From the cell containing the given text, extract its center point as [x, y] coordinate. 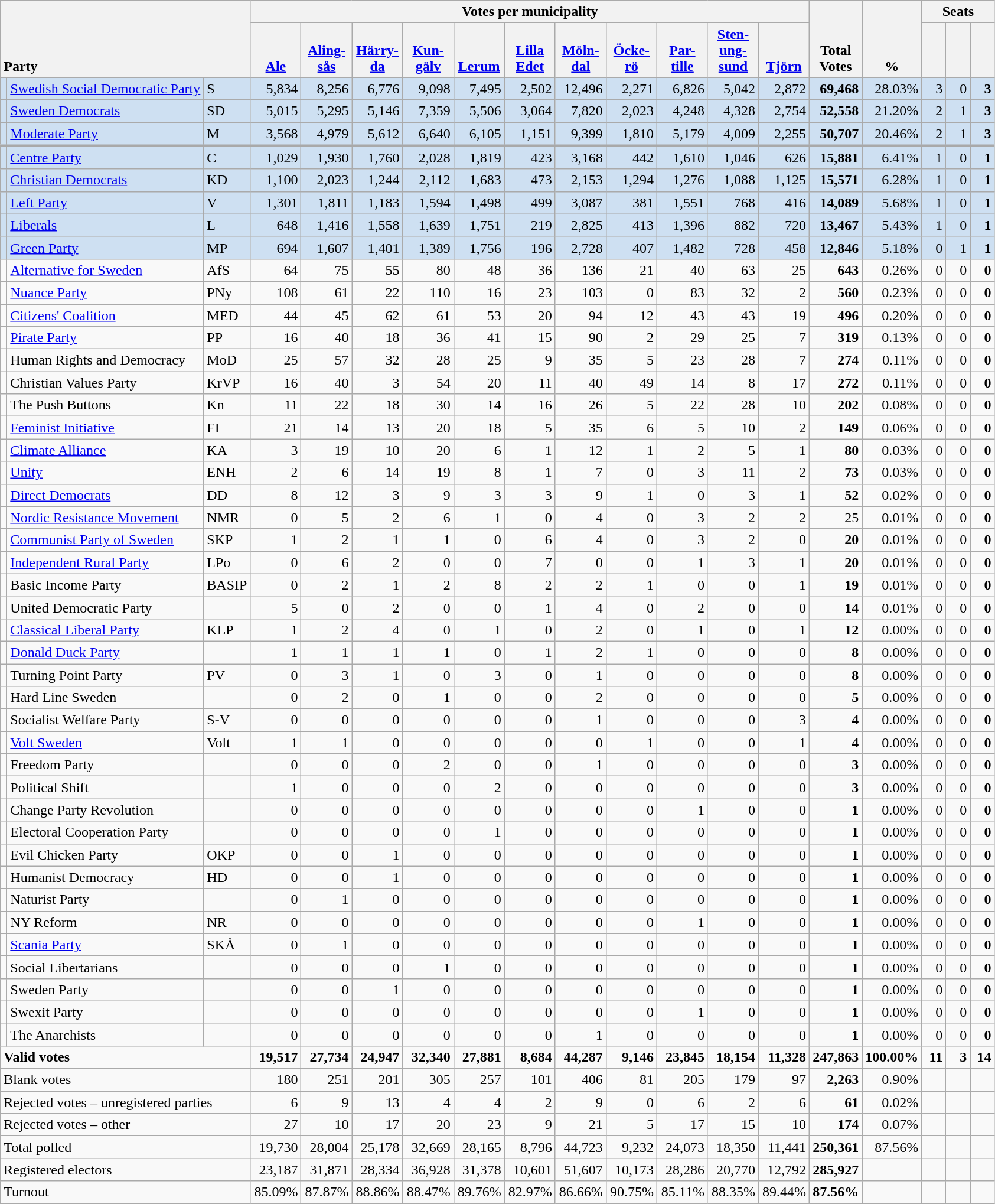
89.44% [784, 1192]
28,165 [479, 1147]
Votes per municipality [530, 12]
44,287 [580, 1057]
6,640 [428, 134]
82.97% [530, 1192]
1,811 [327, 203]
The Anarchists [105, 1034]
88.47% [428, 1192]
0.07% [892, 1125]
6.41% [892, 158]
73 [836, 473]
Moderate Party [105, 134]
250,361 [836, 1147]
8,256 [327, 89]
1,810 [631, 134]
AfS [227, 270]
5,295 [327, 111]
2,028 [428, 158]
1,100 [276, 180]
PNy [227, 292]
1,183 [377, 203]
626 [784, 158]
2,153 [580, 180]
9,146 [631, 1057]
Party [125, 39]
6,105 [479, 134]
407 [631, 248]
3,064 [530, 111]
1,819 [479, 158]
Green Party [105, 248]
Pirate Party [105, 338]
15,881 [836, 158]
205 [682, 1080]
12,846 [836, 248]
Classical Liberal Party [105, 630]
7,820 [580, 111]
44,723 [580, 1147]
Blank votes [125, 1080]
KD [227, 180]
Kun- gälv [428, 50]
473 [530, 180]
PP [227, 338]
7,359 [428, 111]
5,146 [377, 111]
50,707 [836, 134]
458 [784, 248]
90 [580, 338]
Feminist Initiative [105, 428]
29 [682, 338]
28.03% [892, 89]
90.75% [631, 1192]
MoD [227, 360]
202 [836, 405]
Kn [227, 405]
Liberals [105, 225]
5,834 [276, 89]
Naturist Party [105, 900]
52,558 [836, 111]
Aling- sås [327, 50]
20,770 [733, 1170]
Political Shift [105, 788]
14,089 [836, 203]
26 [580, 405]
31,378 [479, 1170]
Climate Alliance [105, 450]
5,179 [682, 134]
257 [479, 1080]
Total polled [125, 1147]
1,551 [682, 203]
18,350 [733, 1147]
136 [580, 270]
0.13% [892, 338]
1,639 [428, 225]
319 [836, 338]
Seats [958, 12]
19,517 [276, 1057]
3,087 [580, 203]
6,776 [377, 89]
1,756 [479, 248]
Citizens' Coalition [105, 315]
7,495 [479, 89]
2,728 [580, 248]
2,502 [530, 89]
21.20% [892, 111]
1,607 [327, 248]
Total Votes [836, 39]
Humanist Democracy [105, 877]
442 [631, 158]
SKÅ [227, 945]
United Democratic Party [105, 607]
2,112 [428, 180]
1,930 [327, 158]
Donald Duck Party [105, 652]
3,168 [580, 158]
% [892, 39]
101 [530, 1080]
3,568 [276, 134]
8,684 [530, 1057]
Swedish Social Democratic Party [105, 89]
Alternative for Sweden [105, 270]
11,328 [784, 1057]
Volt Sweden [105, 743]
100.00% [892, 1057]
15,571 [836, 180]
NMR [227, 518]
1,244 [377, 180]
L [227, 225]
Freedom Party [105, 765]
1,594 [428, 203]
643 [836, 270]
196 [530, 248]
5,015 [276, 111]
Evil Chicken Party [105, 855]
496 [836, 315]
0.90% [892, 1080]
272 [836, 383]
180 [276, 1080]
MP [227, 248]
768 [733, 203]
28,334 [377, 1170]
720 [784, 225]
Human Rights and Democracy [105, 360]
423 [530, 158]
274 [836, 360]
Communist Party of Sweden [105, 540]
Härry- da [377, 50]
Independent Rural Party [105, 562]
SKP [227, 540]
NR [227, 922]
201 [377, 1080]
SD [227, 111]
55 [377, 270]
28,004 [327, 1147]
85.09% [276, 1192]
4,328 [733, 111]
0.06% [892, 428]
54 [428, 383]
Tjörn [784, 50]
0.08% [892, 405]
1,760 [377, 158]
KrVP [227, 383]
5,612 [377, 134]
5.68% [892, 203]
Lerum [479, 50]
5,506 [479, 111]
1,294 [631, 180]
Volt [227, 743]
52 [836, 495]
ENH [227, 473]
31,871 [327, 1170]
1,301 [276, 203]
88.86% [377, 1192]
Direct Democrats [105, 495]
1,498 [479, 203]
41 [479, 338]
179 [733, 1080]
Nordic Resistance Movement [105, 518]
62 [377, 315]
Hard Line Sweden [105, 698]
25,178 [377, 1147]
23,187 [276, 1170]
381 [631, 203]
Öcke- rö [631, 50]
Turnout [125, 1192]
The Push Buttons [105, 405]
86.66% [580, 1192]
110 [428, 292]
1,389 [428, 248]
FI [227, 428]
57 [327, 360]
81 [631, 1080]
9,399 [580, 134]
Lilla Edet [530, 50]
406 [580, 1080]
12,496 [580, 89]
V [227, 203]
285,927 [836, 1170]
8,796 [530, 1147]
Basic Income Party [105, 585]
251 [327, 1080]
C [227, 158]
Nuance Party [105, 292]
44 [276, 315]
Christian Values Party [105, 383]
1,276 [682, 180]
247,863 [836, 1057]
1,482 [682, 248]
Centre Party [105, 158]
S-V [227, 720]
Social Libertarians [105, 967]
560 [836, 292]
1,396 [682, 225]
OKP [227, 855]
Par- tille [682, 50]
10,173 [631, 1170]
0.23% [892, 292]
4,248 [682, 111]
18,154 [733, 1057]
Swexit Party [105, 1012]
5.43% [892, 225]
48 [479, 270]
27,734 [327, 1057]
27,881 [479, 1057]
20.46% [892, 134]
M [227, 134]
413 [631, 225]
1,416 [327, 225]
HD [227, 877]
Rejected votes – other [125, 1125]
2,271 [631, 89]
2,825 [580, 225]
9,098 [428, 89]
85.11% [682, 1192]
4,009 [733, 134]
KLP [227, 630]
53 [479, 315]
49 [631, 383]
24,947 [377, 1057]
Sweden Party [105, 990]
10,601 [530, 1170]
Sten- ung- sund [733, 50]
1,029 [276, 158]
88.35% [733, 1192]
27 [276, 1125]
5.18% [892, 248]
1,046 [733, 158]
S [227, 89]
PV [227, 675]
24,073 [682, 1147]
0.26% [892, 270]
Unity [105, 473]
NY Reform [105, 922]
1,751 [479, 225]
0.20% [892, 315]
69,468 [836, 89]
Change Party Revolution [105, 810]
9,232 [631, 1147]
Rejected votes – unregistered parties [125, 1102]
1,558 [377, 225]
12,792 [784, 1170]
19,730 [276, 1147]
1,610 [682, 158]
1,088 [733, 180]
2,255 [784, 134]
174 [836, 1125]
103 [580, 292]
728 [733, 248]
45 [327, 315]
Registered electors [125, 1170]
149 [836, 428]
97 [784, 1080]
11,441 [784, 1147]
Ale [276, 50]
83 [682, 292]
BASIP [227, 585]
1,125 [784, 180]
LPo [227, 562]
13,467 [836, 225]
30 [428, 405]
32,340 [428, 1057]
219 [530, 225]
882 [733, 225]
36,928 [428, 1170]
Left Party [105, 203]
Valid votes [125, 1057]
2,263 [836, 1080]
5,042 [733, 89]
Christian Democrats [105, 180]
694 [276, 248]
305 [428, 1080]
94 [580, 315]
Sweden Democrats [105, 111]
75 [327, 270]
MED [227, 315]
64 [276, 270]
Scania Party [105, 945]
89.76% [479, 1192]
1,683 [479, 180]
6.28% [892, 180]
499 [530, 203]
1,401 [377, 248]
Turning Point Party [105, 675]
2,872 [784, 89]
Socialist Welfare Party [105, 720]
DD [227, 495]
Möln- dal [580, 50]
4,979 [327, 134]
108 [276, 292]
1,151 [530, 134]
23,845 [682, 1057]
Electoral Cooperation Party [105, 832]
6,826 [682, 89]
63 [733, 270]
87.87% [327, 1192]
2,754 [784, 111]
32,669 [428, 1147]
648 [276, 225]
KA [227, 450]
416 [784, 203]
28,286 [682, 1170]
51,607 [580, 1170]
